Detect which cell encompasses the target text, then output its [x, y] center coordinate. 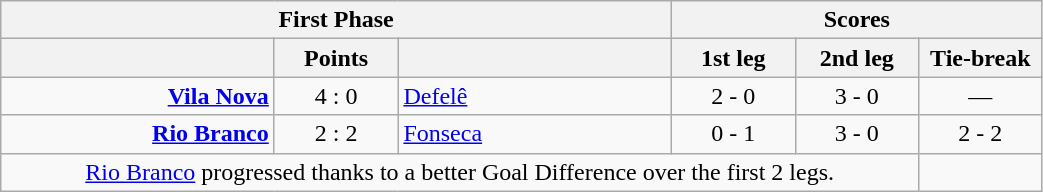
4 : 0 [336, 96]
0 - 1 [733, 134]
Tie-break [981, 58]
Fonseca [535, 134]
1st leg [733, 58]
Vila Nova [138, 96]
2 : 2 [336, 134]
Scores [856, 20]
Points [336, 58]
2 - 2 [981, 134]
First Phase [336, 20]
Rio Branco [138, 134]
— [981, 96]
2 - 0 [733, 96]
Defelê [535, 96]
2nd leg [857, 58]
Rio Branco progressed thanks to a better Goal Difference over the first 2 legs. [460, 172]
